Scan for the cell matching the given text and deliver its (X, Y) coordinate at center. 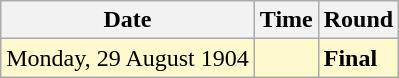
Date (128, 20)
Round (358, 20)
Monday, 29 August 1904 (128, 58)
Time (286, 20)
Final (358, 58)
